Extract the [X, Y] coordinate from the center of the cell holding the provided text.  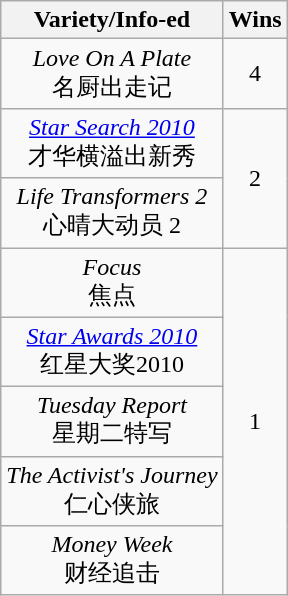
Focus 焦点 [112, 283]
Tuesday Report 星期二特写 [112, 422]
Love On A Plate 名厨出走记 [112, 74]
Money Week 财经追击 [112, 561]
4 [255, 74]
The Activist's Journey 仁心侠旅 [112, 491]
Variety/Info-ed [112, 20]
Wins [255, 20]
1 [255, 422]
Star Awards 2010 红星大奖2010 [112, 352]
Star Search 2010 才华横溢出新秀 [112, 143]
Life Transformers 2 心晴大动员 2 [112, 213]
2 [255, 178]
